Determine the (X, Y) coordinate at the center of the cell enclosing the given text.  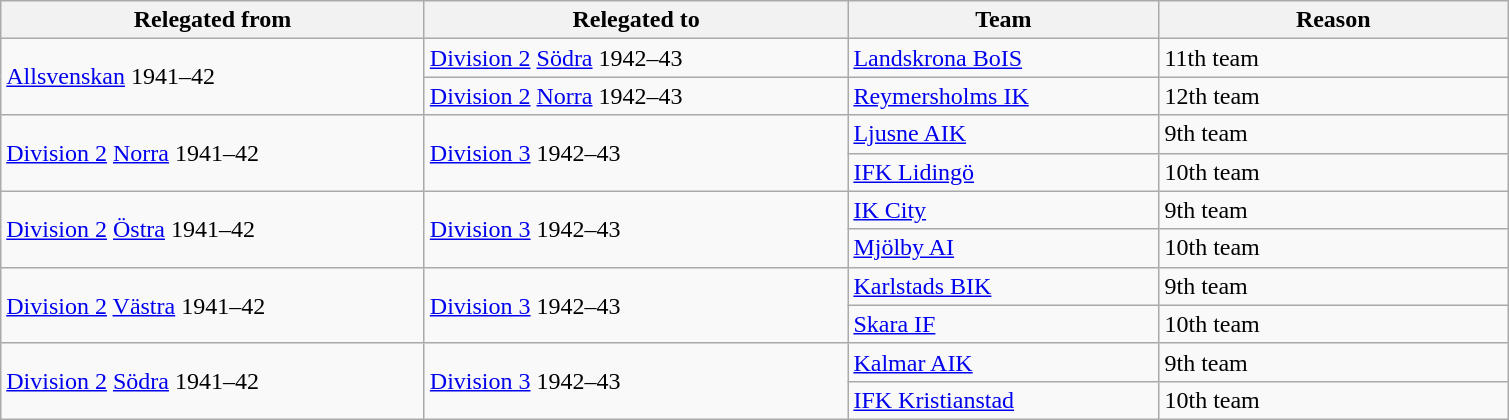
Division 2 Norra 1942–43 (636, 96)
Skara IF (1004, 324)
Karlstads BIK (1004, 286)
Division 2 Västra 1941–42 (213, 305)
Reymersholms IK (1004, 96)
Mjölby AI (1004, 248)
IK City (1004, 210)
Team (1004, 20)
IFK Kristianstad (1004, 400)
Reason (1334, 20)
Division 2 Östra 1941–42 (213, 229)
Kalmar AIK (1004, 362)
Relegated from (213, 20)
12th team (1334, 96)
IFK Lidingö (1004, 172)
Relegated to (636, 20)
Division 2 Södra 1942–43 (636, 58)
Division 2 Norra 1941–42 (213, 153)
Ljusne AIK (1004, 134)
11th team (1334, 58)
Division 2 Södra 1941–42 (213, 381)
Allsvenskan 1941–42 (213, 77)
Landskrona BoIS (1004, 58)
